Extract the [X, Y] coordinate from the center of the cell holding the provided text.  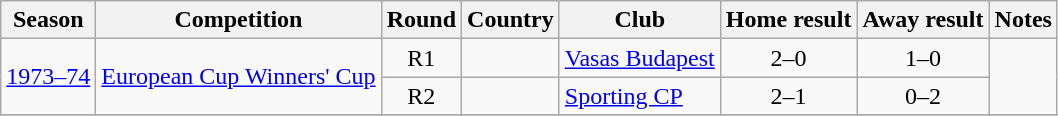
1973–74 [48, 77]
European Cup Winners' Cup [238, 77]
1–0 [923, 58]
Club [640, 20]
0–2 [923, 96]
Sporting CP [640, 96]
2–1 [788, 96]
Vasas Budapest [640, 58]
Season [48, 20]
Round [421, 20]
R2 [421, 96]
Country [511, 20]
Away result [923, 20]
R1 [421, 58]
Home result [788, 20]
2–0 [788, 58]
Notes [1023, 20]
Competition [238, 20]
